Scan for the cell matching the given text and deliver its (x, y) coordinate at center. 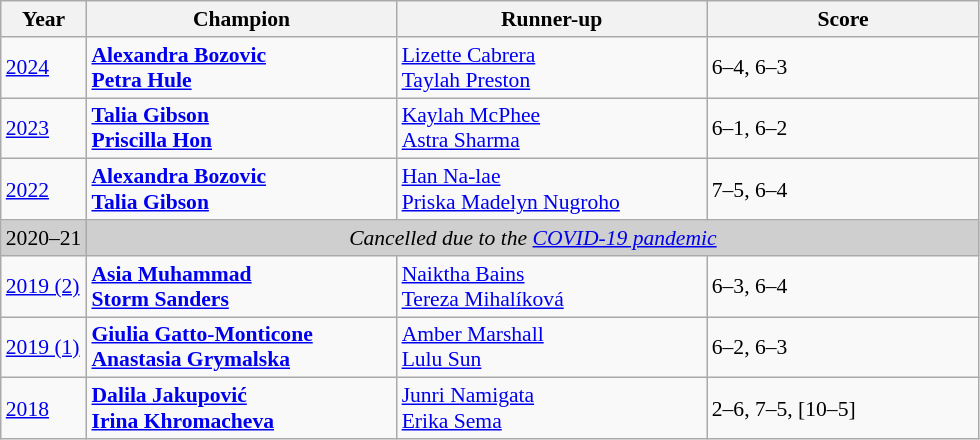
Giulia Gatto-Monticone Anastasia Grymalska (241, 348)
7–5, 6–4 (844, 190)
Han Na-lae Priska Madelyn Nugroho (552, 190)
6–4, 6–3 (844, 68)
Kaylah McPhee Astra Sharma (552, 128)
2019 (2) (44, 286)
Amber Marshall Lulu Sun (552, 348)
2–6, 7–5, [10–5] (844, 408)
2024 (44, 68)
Lizette Cabrera Taylah Preston (552, 68)
Alexandra Bozovic Talia Gibson (241, 190)
Score (844, 19)
Cancelled due to the COVID-19 pandemic (532, 238)
Year (44, 19)
Runner-up (552, 19)
Dalila Jakupović Irina Khromacheva (241, 408)
6–3, 6–4 (844, 286)
Talia Gibson Priscilla Hon (241, 128)
6–1, 6–2 (844, 128)
Asia Muhammad Storm Sanders (241, 286)
Naiktha Bains Tereza Mihalíková (552, 286)
2018 (44, 408)
Junri Namigata Erika Sema (552, 408)
Champion (241, 19)
Alexandra Bozovic Petra Hule (241, 68)
6–2, 6–3 (844, 348)
2019 (1) (44, 348)
2023 (44, 128)
2020–21 (44, 238)
2022 (44, 190)
